Output the [x, y] coordinate of the center of the cell containing the given text.  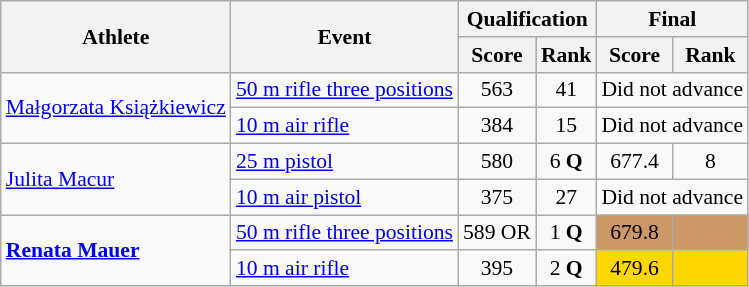
589 OR [497, 233]
25 m pistol [344, 162]
1 Q [566, 233]
384 [497, 126]
395 [497, 269]
580 [497, 162]
15 [566, 126]
Event [344, 36]
27 [566, 197]
563 [497, 90]
479.6 [634, 269]
Julita Macur [116, 180]
2 Q [566, 269]
375 [497, 197]
679.8 [634, 233]
41 [566, 90]
6 Q [566, 162]
Athlete [116, 36]
677.4 [634, 162]
Renata Mauer [116, 250]
Małgorzata Książkiewicz [116, 108]
Final [672, 19]
Qualification [527, 19]
8 [710, 162]
10 m air pistol [344, 197]
